Return the (x, y) coordinate for the center point of the cell that contains the specified text.  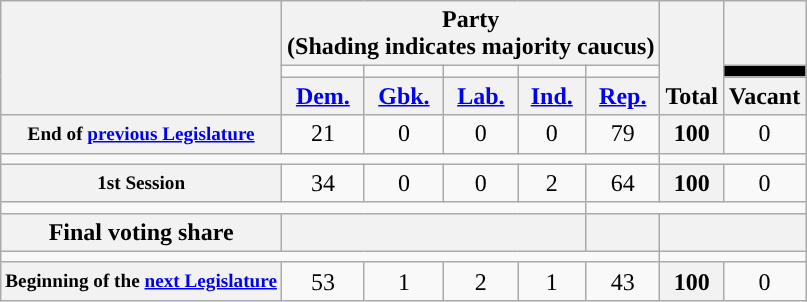
Lab. (481, 96)
21 (324, 134)
End of previous Legislature (142, 134)
43 (623, 281)
64 (623, 183)
Vacant (764, 96)
Gbk. (404, 96)
34 (324, 183)
Ind. (552, 96)
Beginning of the next Legislature (142, 281)
79 (623, 134)
Rep. (623, 96)
1st Session (142, 183)
Dem. (324, 96)
Final voting share (142, 232)
Party (Shading indicates majority caucus) (471, 34)
53 (324, 281)
Total (692, 58)
